From the cell containing the given text, extract its center point as [X, Y] coordinate. 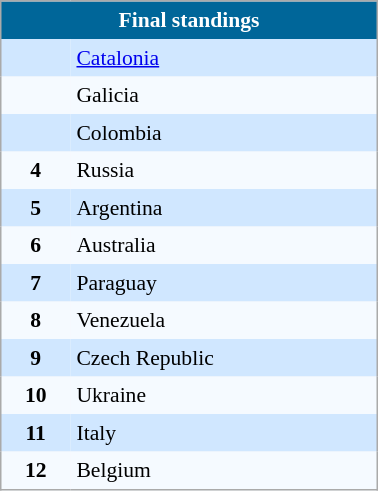
11 [35, 433]
Argentina [224, 208]
7 [35, 283]
5 [35, 208]
Czech Republic [224, 358]
6 [35, 245]
Australia [224, 245]
12 [35, 471]
Ukraine [224, 395]
4 [35, 171]
Russia [224, 171]
8 [35, 321]
Venezuela [224, 321]
Belgium [224, 471]
10 [35, 395]
Paraguay [224, 283]
Italy [224, 433]
Catalonia [224, 58]
Colombia [224, 133]
9 [35, 358]
Galicia [224, 95]
Final standings [189, 20]
